Capture the cell that displays the provided text and extract its (x, y) central coordinate. 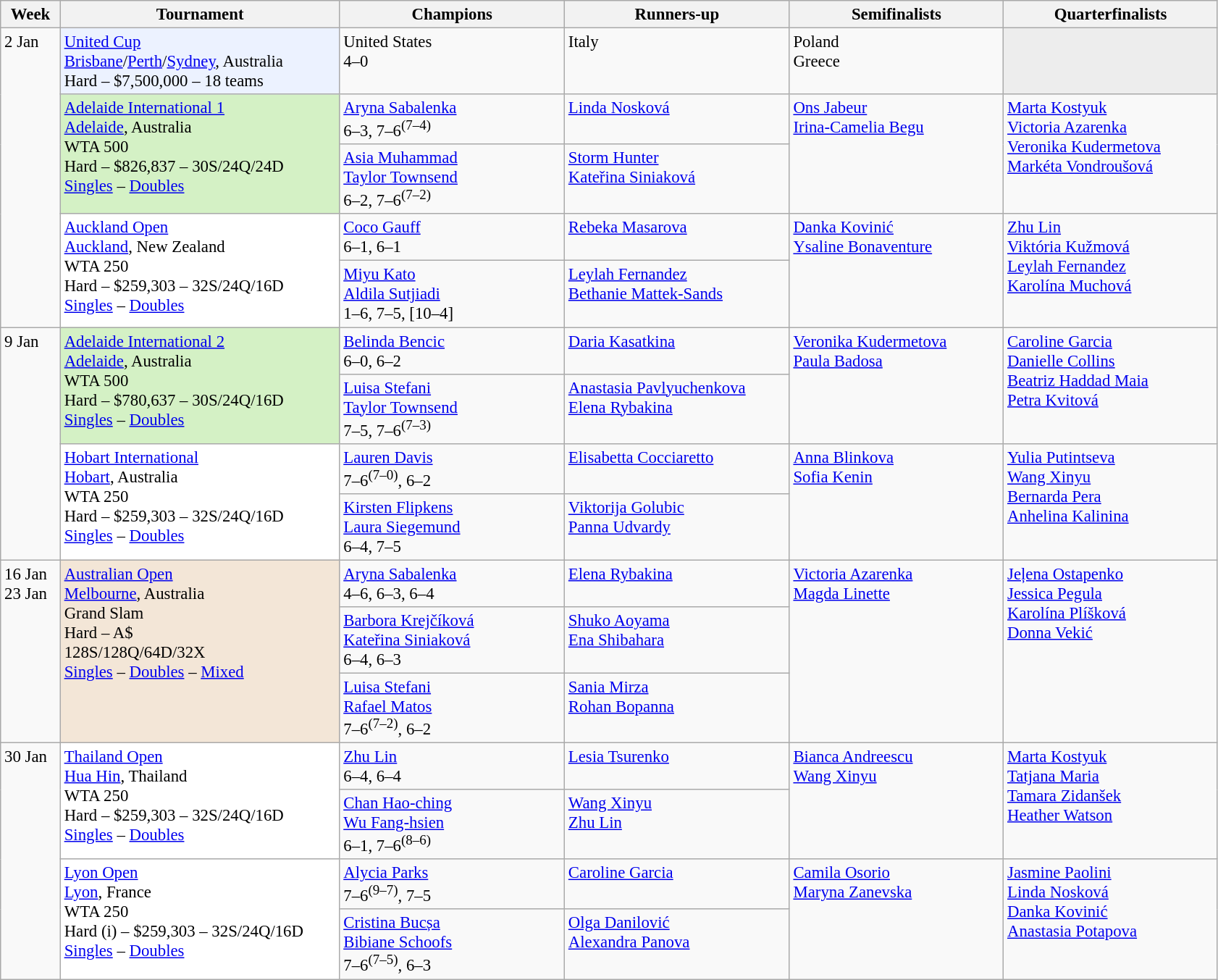
United States4–0 (452, 62)
Italy (678, 62)
Ons Jabeur Irina-Camelia Begu (896, 154)
Luisa Stefani Rafael Matos7–6(7–2), 6–2 (452, 708)
Elisabetta Cocciaretto (678, 468)
Adelaide International 2Adelaide, AustraliaWTA 500Hard – $780,637 – 30S/24Q/16DSingles – Doubles (200, 385)
Daria Kasatkina (678, 351)
Quarterfinalists (1111, 14)
Sania Mirza Rohan Bopanna (678, 708)
Semifinalists (896, 14)
Australian OpenMelbourne, AustraliaGrand SlamHard – A$128S/128Q/64D/32XSingles – Doubles – Mixed (200, 651)
Chan Hao-ching Wu Fang-hsien6–1, 7–6(8–6) (452, 824)
Leylah Fernandez Bethanie Mattek-Sands (678, 294)
Zhu Lin Viktória Kužmová Leylah Fernandez Karolína Muchová (1111, 271)
Viktorija Golubic Panna Udvardy (678, 527)
Barbora Krejčíková Kateřina Siniaková6–4, 6–3 (452, 640)
Marta Kostyuk Tatjana Maria Tamara Zidanšek Heather Watson (1111, 801)
Hobart InternationalHobart, AustraliaWTA 250Hard – $259,303 – 32S/24Q/16DSingles – Doubles (200, 501)
Shuko Aoyama Ena Shibahara (678, 640)
Wang Xinyu Zhu Lin (678, 824)
9 Jan (30, 444)
Lauren Davis7–6(7–0), 6–2 (452, 468)
Jasmine Paolini Linda Nosková Danka Kovinić Anastasia Potapova (1111, 918)
Asia Muhammad Taylor Townsend6–2, 7–6(7–2) (452, 179)
Champions (452, 14)
Auckland OpenAuckland, New ZealandWTA 250Hard – $259,303 – 32S/24Q/16DSingles – Doubles (200, 271)
Elena Rybakina (678, 584)
Storm Hunter Kateřina Siniaková (678, 179)
Runners-up (678, 14)
Belinda Bencic6–0, 6–2 (452, 351)
Tournament (200, 14)
Cristina Bucșa Bibiane Schoofs7–6(7–5), 6–3 (452, 945)
Adelaide International 1Adelaide, AustraliaWTA 500Hard – $826,837 – 30S/24Q/24DSingles – Doubles (200, 154)
Caroline Garcia (678, 884)
Luisa Stefani Taylor Townsend7–5, 7–6(7–3) (452, 409)
Alycia Parks7–6(9–7), 7–5 (452, 884)
Kirsten Flipkens Laura Siegemund6–4, 7–5 (452, 527)
Jeļena Ostapenko Jessica Pegula Karolína Plíšková Donna Vekić (1111, 651)
Yulia Putintseva Wang Xinyu Bernarda Pera Anhelina Kalinina (1111, 501)
Caroline Garcia Danielle Collins Beatriz Haddad Maia Petra Kvitová (1111, 385)
Bianca Andreescu Wang Xinyu (896, 801)
Coco Gauff6–1, 6–1 (452, 238)
Aryna Sabalenka4–6, 6–3, 6–4 (452, 584)
Aryna Sabalenka6–3, 7–6(7–4) (452, 119)
Olga Danilović Alexandra Panova (678, 945)
Marta Kostyuk Victoria Azarenka Veronika Kudermetova Markéta Vondroušová (1111, 154)
United CupBrisbane/Perth/Sydney, AustraliaHard – $7,500,000 – 18 teams (200, 62)
Anastasia Pavlyuchenkova Elena Rybakina (678, 409)
Miyu Kato Aldila Sutjiadi1–6, 7–5, [10–4] (452, 294)
Rebeka Masarova (678, 238)
Thailand OpenHua Hin, ThailandWTA 250Hard – $259,303 – 32S/24Q/16DSingles – Doubles (200, 801)
Veronika Kudermetova Paula Badosa (896, 385)
Anna Blinkova Sofia Kenin (896, 501)
Linda Nosková (678, 119)
Lesia Tsurenko (678, 766)
Lyon OpenLyon, FranceWTA 250Hard (i) – $259,303 – 32S/24Q/16DSingles – Doubles (200, 918)
Victoria Azarenka Magda Linette (896, 651)
2 Jan (30, 178)
Camila Osorio Maryna Zanevska (896, 918)
Week (30, 14)
Poland Greece (896, 62)
Danka Kovinić Ysaline Bonaventure (896, 271)
Zhu Lin6–4, 6–4 (452, 766)
16 Jan 23 Jan (30, 651)
30 Jan (30, 861)
